Locate the cell with the specified text and output its [X, Y] center coordinate. 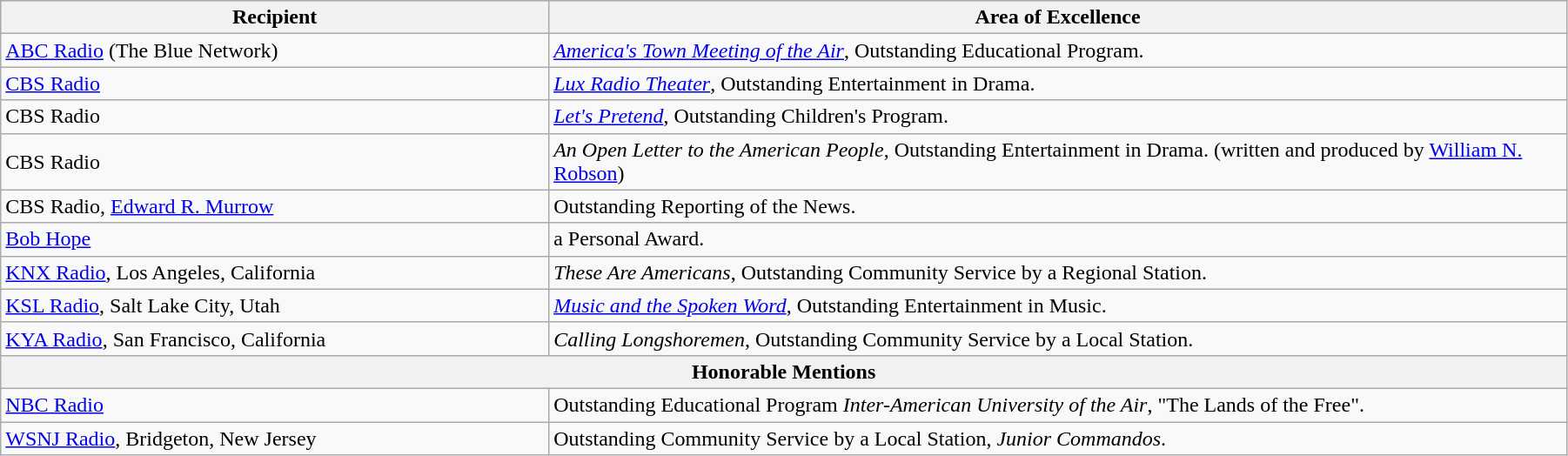
CBS Radio, Edward R. Murrow [275, 206]
Let's Pretend, Outstanding Children's Program. [1058, 117]
Outstanding Educational Program Inter-American University of the Air, "The Lands of the Free". [1058, 405]
Music and the Spoken Word, Outstanding Entertainment in Music. [1058, 305]
ABC Radio (The Blue Network) [275, 50]
a Personal Award. [1058, 239]
WSNJ Radio, Bridgeton, New Jersey [275, 438]
Outstanding Community Service by a Local Station, Junior Commandos. [1058, 438]
KYA Radio, San Francisco, California [275, 339]
NBC Radio [275, 405]
Lux Radio Theater, Outstanding Entertainment in Drama. [1058, 84]
Bob Hope [275, 239]
These Are Americans, Outstanding Community Service by a Regional Station. [1058, 272]
KNX Radio, Los Angeles, California [275, 272]
Honorable Mentions [784, 372]
Calling Longshoremen, Outstanding Community Service by a Local Station. [1058, 339]
Outstanding Reporting of the News. [1058, 206]
KSL Radio, Salt Lake City, Utah [275, 305]
Recipient [275, 17]
An Open Letter to the American People, Outstanding Entertainment in Drama. (written and produced by William N. Robson) [1058, 162]
Area of Excellence [1058, 17]
America's Town Meeting of the Air, Outstanding Educational Program. [1058, 50]
